For the text-containing cell, return its midpoint in [x, y] coordinate format. 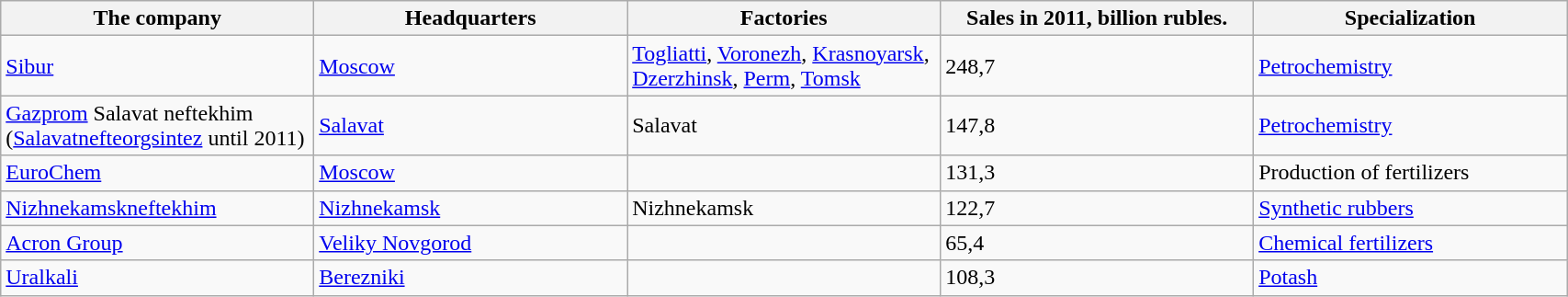
Sibur [158, 66]
65,4 [1097, 243]
Sales in 2011, billion rubles. [1097, 18]
Berezniki [470, 278]
Nizhnekamskneftekhim [158, 208]
Factories [784, 18]
Uralkali [158, 278]
Production of fertilizers [1411, 173]
108,3 [1097, 278]
Сhemical fertilizers [1411, 243]
248,7 [1097, 66]
Specialization [1411, 18]
131,3 [1097, 173]
147,8 [1097, 125]
Togliatti, Voronezh, Krasnoyarsk, Dzerzhinsk, Perm, Tomsk [784, 66]
Synthetic rubbers [1411, 208]
Veliky Novgorod [470, 243]
Headquarters [470, 18]
The company [158, 18]
122,7 [1097, 208]
Acron Group [158, 243]
EuroChem [158, 173]
Gazprom Salavat neftekhim (Salavatnefteorgsintez until 2011) [158, 125]
Potash [1411, 278]
